Search for the cell housing the specified text and yield its (X, Y) center coordinate. 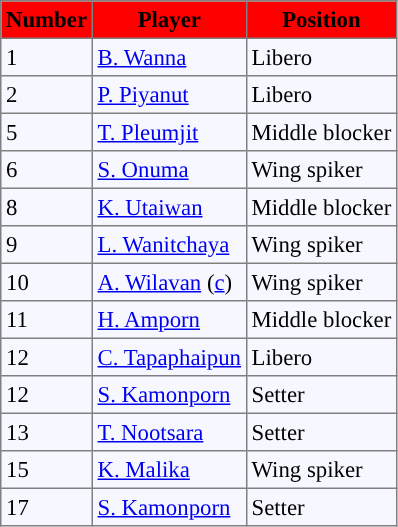
A. Wilavan (c) (169, 282)
13 (47, 432)
6 (47, 170)
T. Pleumjit (169, 132)
9 (47, 245)
11 (47, 320)
B. Wanna (169, 57)
S. Onuma (169, 170)
15 (47, 470)
T. Nootsara (169, 432)
Number (47, 20)
5 (47, 132)
Player (169, 20)
K. Malika (169, 470)
8 (47, 207)
17 (47, 507)
2 (47, 95)
1 (47, 57)
10 (47, 282)
H. Amporn (169, 320)
K. Utaiwan (169, 207)
C. Tapaphaipun (169, 357)
L. Wanitchaya (169, 245)
Position (321, 20)
P. Piyanut (169, 95)
